Return the (x, y) coordinate for the center point of the cell that contains the specified text.  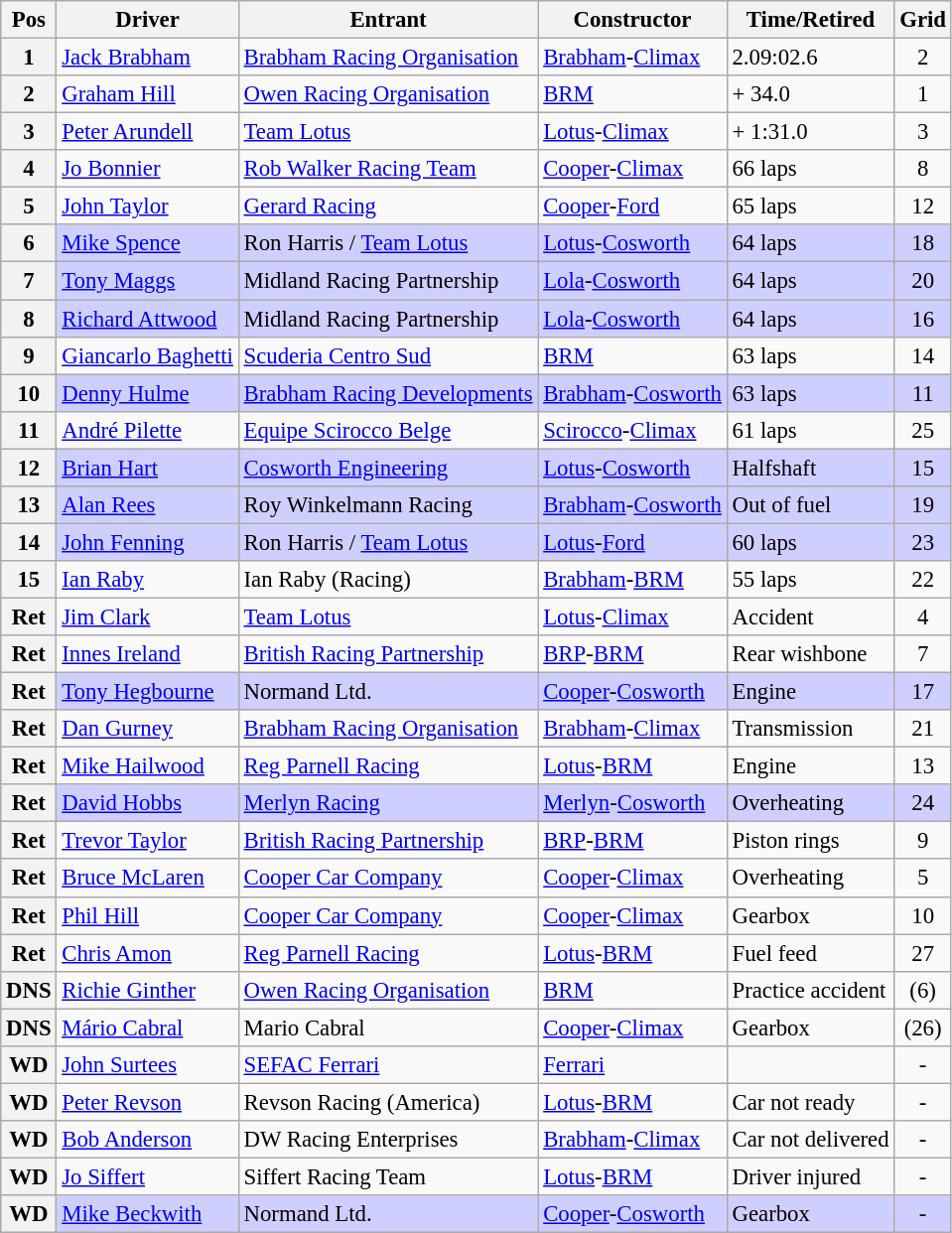
21 (923, 729)
Out of fuel (810, 505)
Scirocco-Climax (632, 430)
Mário Cabral (147, 1027)
+ 34.0 (810, 94)
27 (923, 953)
23 (923, 542)
Mike Hailwood (147, 766)
Grid (923, 20)
DW Racing Enterprises (388, 1140)
Jack Brabham (147, 58)
Siffert Racing Team (388, 1176)
Practice accident (810, 990)
Jim Clark (147, 616)
Dan Gurney (147, 729)
+ 1:31.0 (810, 132)
Revson Racing (America) (388, 1102)
Halfshaft (810, 468)
Mike Beckwith (147, 1214)
Entrant (388, 20)
25 (923, 430)
Constructor (632, 20)
Bob Anderson (147, 1140)
Peter Arundell (147, 132)
Lotus-Ford (632, 542)
Tony Maggs (147, 281)
18 (923, 243)
Ian Raby (147, 580)
Brabham Racing Developments (388, 393)
65 laps (810, 206)
Scuderia Centro Sud (388, 355)
Equipe Scirocco Belge (388, 430)
Alan Rees (147, 505)
Ferrari (632, 1065)
Brabham-BRM (632, 580)
19 (923, 505)
22 (923, 580)
John Taylor (147, 206)
Time/Retired (810, 20)
Jo Bonnier (147, 169)
Cooper-Ford (632, 206)
Rear wishbone (810, 654)
Richie Ginther (147, 990)
60 laps (810, 542)
Bruce McLaren (147, 879)
John Surtees (147, 1065)
20 (923, 281)
Car not ready (810, 1102)
Mario Cabral (388, 1027)
16 (923, 319)
Piston rings (810, 841)
Car not delivered (810, 1140)
Pos (29, 20)
Trevor Taylor (147, 841)
Peter Revson (147, 1102)
Innes Ireland (147, 654)
61 laps (810, 430)
Ian Raby (Racing) (388, 580)
Jo Siffert (147, 1176)
Fuel feed (810, 953)
Richard Attwood (147, 319)
Tony Hegbourne (147, 692)
Driver (147, 20)
2.09:02.6 (810, 58)
André Pilette (147, 430)
SEFAC Ferrari (388, 1065)
Rob Walker Racing Team (388, 169)
55 laps (810, 580)
Roy Winkelmann Racing (388, 505)
24 (923, 803)
Merlyn Racing (388, 803)
Phil Hill (147, 915)
(26) (923, 1027)
Cosworth Engineering (388, 468)
Merlyn-Cosworth (632, 803)
Graham Hill (147, 94)
Mike Spence (147, 243)
66 laps (810, 169)
Giancarlo Baghetti (147, 355)
Denny Hulme (147, 393)
John Fenning (147, 542)
6 (29, 243)
Gerard Racing (388, 206)
Accident (810, 616)
Driver injured (810, 1176)
Brian Hart (147, 468)
David Hobbs (147, 803)
(6) (923, 990)
Transmission (810, 729)
Chris Amon (147, 953)
17 (923, 692)
